Search for the cell housing the specified text and yield its [X, Y] center coordinate. 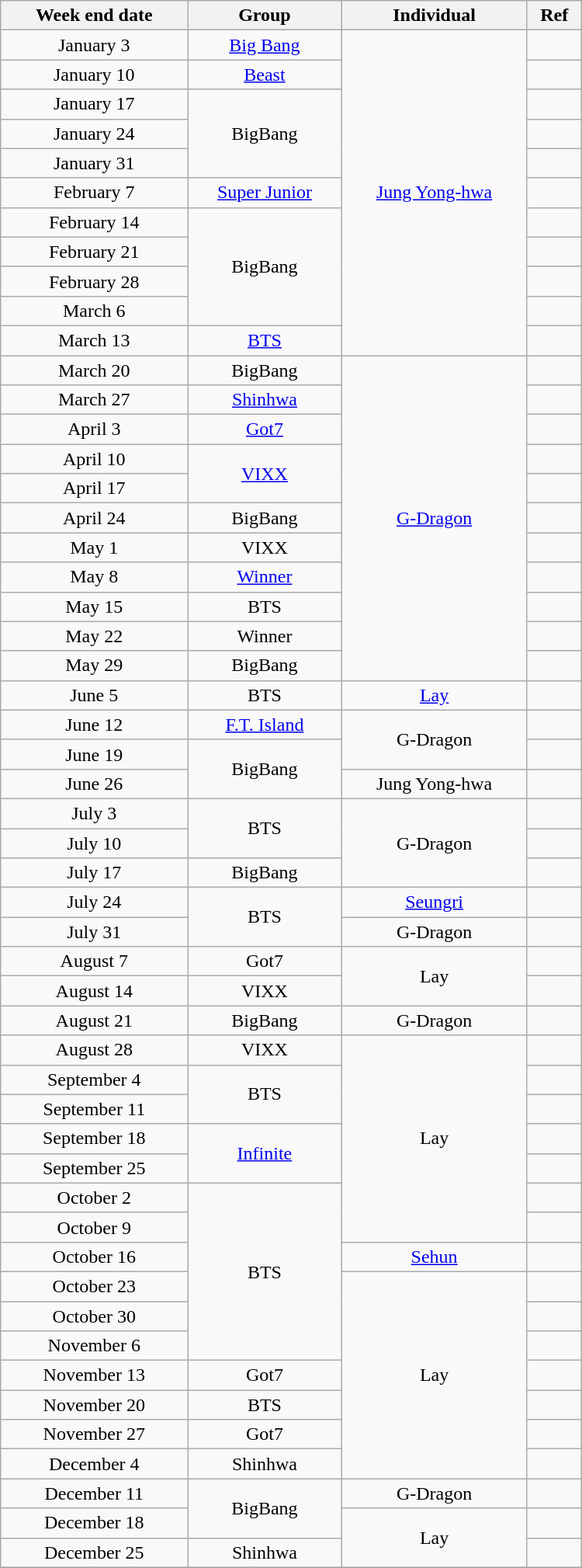
July 3 [95, 813]
December 4 [95, 1464]
January 31 [95, 163]
September 25 [95, 1168]
August 14 [95, 991]
February 14 [95, 222]
May 8 [95, 577]
F.T. Island [265, 725]
December 25 [95, 1552]
Group [265, 16]
November 27 [95, 1434]
March 27 [95, 400]
October 2 [95, 1198]
September 11 [95, 1109]
May 1 [95, 548]
July 10 [95, 843]
October 23 [95, 1286]
Infinite [265, 1153]
March 13 [95, 340]
August 7 [95, 961]
January 3 [95, 45]
Week end date [95, 16]
March 20 [95, 370]
July 17 [95, 873]
October 9 [95, 1227]
Big Bang [265, 45]
October 30 [95, 1316]
January 24 [95, 134]
July 31 [95, 932]
May 15 [95, 607]
April 24 [95, 518]
February 28 [95, 281]
March 6 [95, 311]
December 18 [95, 1523]
Beast [265, 75]
Individual [435, 16]
June 12 [95, 725]
February 21 [95, 252]
January 10 [95, 75]
November 13 [95, 1375]
June 26 [95, 784]
April 17 [95, 488]
April 3 [95, 429]
November 20 [95, 1405]
October 16 [95, 1257]
Sehun [435, 1257]
December 11 [95, 1493]
August 28 [95, 1050]
April 10 [95, 459]
August 21 [95, 1020]
September 18 [95, 1139]
Super Junior [265, 193]
Ref [554, 16]
September 4 [95, 1080]
May 22 [95, 636]
July 24 [95, 902]
November 6 [95, 1346]
June 19 [95, 754]
Seungri [435, 902]
February 7 [95, 193]
June 5 [95, 695]
May 29 [95, 666]
January 17 [95, 104]
